Find where the given text appears and provide that cell's center as (X, Y) coordinate. 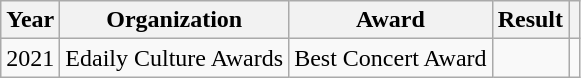
Year (30, 20)
2021 (30, 58)
Best Concert Award (390, 58)
Award (390, 20)
Edaily Culture Awards (174, 58)
Organization (174, 20)
Result (530, 20)
